Capture the cell that displays the provided text and extract its (x, y) central coordinate. 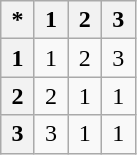
* (18, 20)
